Search for the cell housing the specified text and yield its (X, Y) center coordinate. 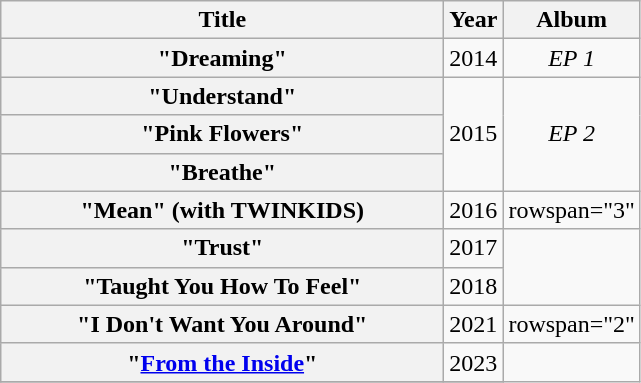
"Understand" (222, 96)
2015 (474, 134)
"Mean" (with TWINKIDS) (222, 210)
EP 1 (572, 58)
2018 (474, 286)
"From the Inside" (222, 362)
rowspan="3" (572, 210)
EP 2 (572, 134)
2023 (474, 362)
"Breathe" (222, 172)
rowspan="2" (572, 324)
"Trust" (222, 248)
2016 (474, 210)
2014 (474, 58)
"I Don't Want You Around" (222, 324)
"Dreaming" (222, 58)
"Taught You How To Feel" (222, 286)
"Pink Flowers" (222, 134)
Title (222, 20)
2021 (474, 324)
2017 (474, 248)
Album (572, 20)
Year (474, 20)
